Scan for the cell matching the given text and deliver its [x, y] coordinate at center. 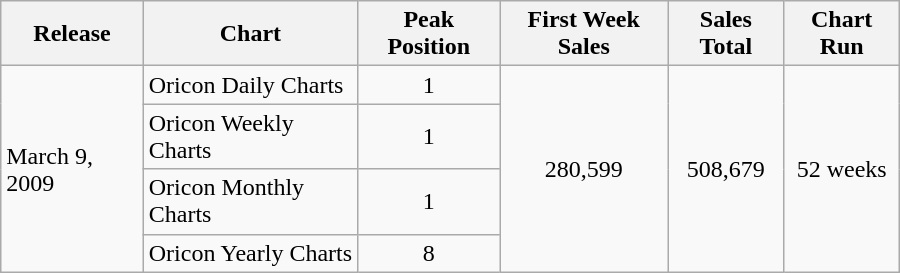
Oricon Yearly Charts [250, 253]
Release [72, 34]
Chart Run [842, 34]
Peak Position [429, 34]
280,599 [584, 169]
Chart [250, 34]
Oricon Weekly Charts [250, 136]
Sales Total [726, 34]
March 9, 2009 [72, 169]
8 [429, 253]
52 weeks [842, 169]
508,679 [726, 169]
First Week Sales [584, 34]
Oricon Monthly Charts [250, 202]
Oricon Daily Charts [250, 85]
